Find where the given text appears and provide that cell's center as (X, Y) coordinate. 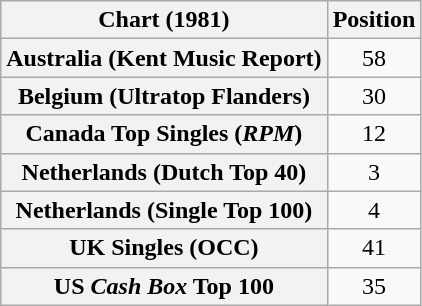
3 (374, 172)
35 (374, 286)
Position (374, 20)
Netherlands (Single Top 100) (164, 210)
4 (374, 210)
41 (374, 248)
58 (374, 58)
US Cash Box Top 100 (164, 286)
UK Singles (OCC) (164, 248)
12 (374, 134)
Australia (Kent Music Report) (164, 58)
Netherlands (Dutch Top 40) (164, 172)
Canada Top Singles (RPM) (164, 134)
30 (374, 96)
Belgium (Ultratop Flanders) (164, 96)
Chart (1981) (164, 20)
